From the cell containing the given text, extract its center point as [X, Y] coordinate. 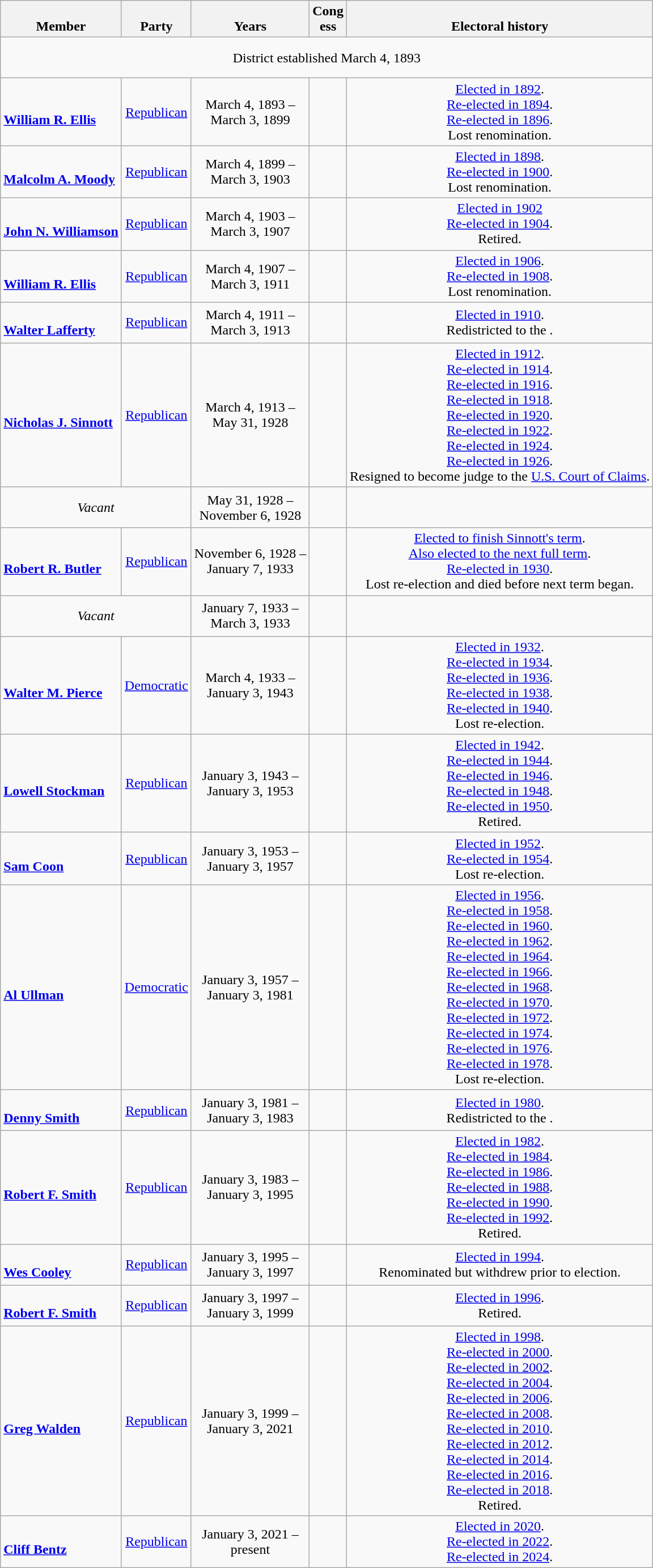
Denny Smith [61, 1110]
Elected in 1996.Retired. [499, 1305]
Walter Lafferty [61, 323]
Elected in 2020.Re-elected in 2022.Re-elected in 2024. [499, 1542]
Elected in 1902Re-elected in 1904.Retired. [499, 224]
Greg Walden [61, 1421]
District established March 4, 1893 [326, 58]
Elected in 1906.Re-elected in 1908.Lost renomination. [499, 276]
January 3, 1981 –January 3, 1983 [250, 1110]
January 3, 1943 –January 3, 1953 [250, 783]
January 3, 1983 –January 3, 1995 [250, 1187]
Congess [328, 19]
January 3, 1997 –January 3, 1999 [250, 1305]
Electoral history [499, 19]
Nicholas J. Sinnott [61, 415]
March 4, 1899 –March 3, 1903 [250, 172]
Elected in 1942.Re-elected in 1944.Re-elected in 1946.Re-elected in 1948.Re-elected in 1950.Retired. [499, 783]
Cliff Bentz [61, 1542]
March 4, 1893 –March 3, 1899 [250, 112]
January 3, 1999 –January 3, 2021 [250, 1421]
Lowell Stockman [61, 783]
January 3, 1995 –January 3, 1997 [250, 1264]
Elected in 1910.Redistricted to the . [499, 323]
Elected in 1952.Re-elected in 1954.Lost re-election. [499, 858]
May 31, 1928 –November 6, 1928 [250, 507]
March 4, 1907 –March 3, 1911 [250, 276]
March 4, 1933 –January 3, 1943 [250, 685]
Elected in 1898.Re-elected in 1900.Lost renomination. [499, 172]
March 4, 1911 –March 3, 1913 [250, 323]
January 3, 2021 –present [250, 1542]
January 3, 1953 –January 3, 1957 [250, 858]
Elected in 1932.Re-elected in 1934.Re-elected in 1936.Re-elected in 1938.Re-elected in 1940.Lost re-election. [499, 685]
Member [61, 19]
Sam Coon [61, 858]
January 3, 1957 –January 3, 1981 [250, 987]
Elected to finish Sinnott's term.Also elected to the next full term.Re-elected in 1930.Lost re-election and died before next term began. [499, 561]
November 6, 1928 –January 7, 1933 [250, 561]
Party [156, 19]
Elected in 1982.Re-elected in 1984.Re-elected in 1986.Re-elected in 1988.Re-elected in 1990.Re-elected in 1992.Retired. [499, 1187]
Elected in 1892.Re-elected in 1894.Re-elected in 1896.Lost renomination. [499, 112]
Elected in 1994.Renominated but withdrew prior to election. [499, 1264]
Walter M. Pierce [61, 685]
March 4, 1903 –March 3, 1907 [250, 224]
March 4, 1913 –May 31, 1928 [250, 415]
Robert R. Butler [61, 561]
Elected in 1980.Redistricted to the . [499, 1110]
Wes Cooley [61, 1264]
John N. Williamson [61, 224]
January 7, 1933 –March 3, 1933 [250, 616]
Malcolm A. Moody [61, 172]
Al Ullman [61, 987]
Years [250, 19]
